Detect which cell encompasses the target text, then output its (x, y) center coordinate. 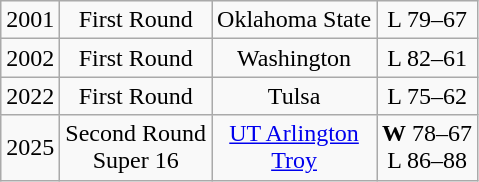
L 82–61 (428, 58)
Oklahoma State (294, 20)
Tulsa (294, 96)
W 78–67L 86–88 (428, 148)
2022 (30, 96)
L 79–67 (428, 20)
2001 (30, 20)
Second RoundSuper 16 (136, 148)
Washington (294, 58)
UT ArlingtonTroy (294, 148)
2002 (30, 58)
L 75–62 (428, 96)
2025 (30, 148)
